Provide the [X, Y] coordinate of the cell's center where the given text is located.  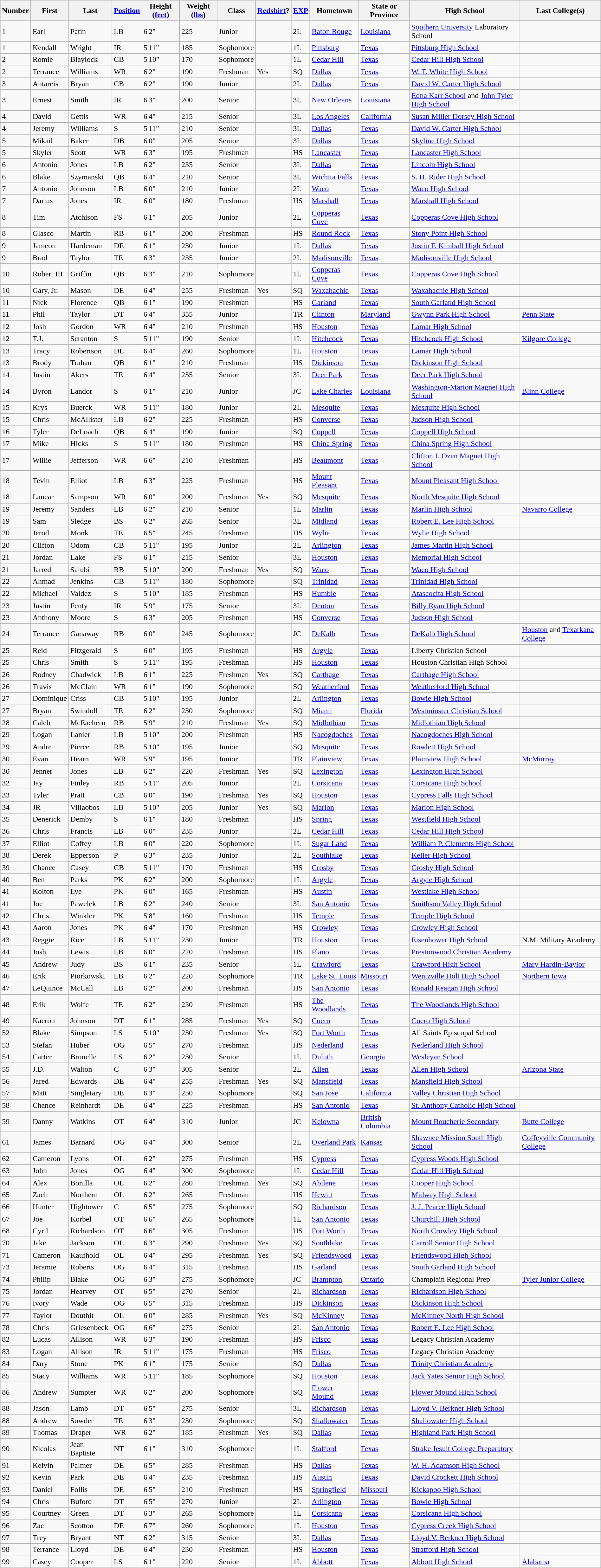
Finley [90, 783]
EXP [300, 11]
Carter [49, 1057]
Hicks [90, 444]
Lake [90, 557]
Stefan [49, 1045]
Westminster Christian School [465, 711]
89 [16, 1433]
Blaylock [90, 60]
39 [16, 868]
Jefferson [90, 460]
Ganaway [90, 634]
Tevin [49, 481]
32 [16, 783]
78 [16, 1327]
Flower Mound High School [465, 1392]
Cypress Woods High School [465, 1158]
Bryant [90, 1538]
Cypress Creek High School [465, 1526]
Beaumont [334, 460]
Nederland [334, 1045]
Last College(s) [560, 11]
Hightower [90, 1207]
Lloyd [90, 1550]
47 [16, 988]
160 [198, 916]
Korbel [90, 1219]
68 [16, 1231]
56 [16, 1081]
Darius [49, 201]
Roberts [90, 1267]
84 [16, 1364]
Kilgore College [560, 339]
Byron [49, 391]
Marshall [334, 201]
Number [16, 11]
Marlin [334, 509]
Cypress [334, 1158]
Nacogdoches High School [465, 735]
5'8" [160, 916]
49 [16, 1021]
The Woodlands High School [465, 1004]
Sugar Land [334, 843]
Brody [49, 363]
Reinhardt [90, 1105]
Gordon [90, 326]
Parks [90, 880]
Weight (lbs) [198, 11]
Jean-Baptiste [90, 1449]
First [49, 11]
62 [16, 1158]
Mansfield High School [465, 1081]
Cooper High School [465, 1183]
Florida [384, 711]
Salubi [90, 569]
Sampson [90, 497]
90 [16, 1449]
Hitchcock High School [465, 339]
Keller High School [465, 855]
Singletary [90, 1093]
James Martin High School [465, 545]
Lucas [49, 1339]
Akers [90, 375]
Nick [49, 302]
Courtney [49, 1513]
Carthage High School [465, 674]
Hitchcock [334, 339]
Round Rock [334, 234]
Class [236, 11]
Blinn College [560, 391]
Valley Christian High School [465, 1093]
Carroll Senior High School [465, 1243]
Jake [49, 1243]
Tracy [49, 351]
Wesleyan School [465, 1057]
Midland [334, 521]
Jared [49, 1081]
Cuero High School [465, 1021]
54 [16, 1057]
Overland Park [334, 1142]
Park [90, 1477]
Scott [90, 152]
91 [16, 1465]
China Spring [334, 444]
Philip [49, 1279]
Lewis [90, 952]
Abbott [334, 1562]
Abbott High School [465, 1562]
Shallowater [334, 1420]
Hunter [49, 1207]
Huber [90, 1045]
Cypress Falls High School [465, 795]
McMurray [560, 759]
Kaeron [49, 1021]
Monk [90, 533]
Trinidad High School [465, 581]
Daniel [49, 1489]
Memorial High School [465, 557]
Plano [334, 952]
Patin [90, 31]
Mount Boucherie Secondary [465, 1121]
Edwards [90, 1081]
Jerod [49, 533]
Coffey [90, 843]
Navarro College [560, 509]
58 [16, 1105]
Madisonville High School [465, 258]
Trey [49, 1538]
McEachern [90, 723]
North Crowley High School [465, 1231]
Criss [90, 699]
Caleb [49, 723]
Liberty Christian School [465, 650]
Reggie [49, 940]
Lanear [49, 497]
Hardeman [90, 246]
Spring [334, 819]
Cyril [49, 1231]
45 [16, 964]
Swindoll [90, 711]
55 [16, 1069]
New Orleans [334, 100]
DL [127, 351]
Phil [49, 314]
Villaobos [90, 807]
Andre [49, 747]
DeKalb High School [465, 634]
Atascocita High School [465, 593]
Glasco [49, 234]
Stratford High School [465, 1550]
290 [198, 1243]
Rodney [49, 674]
Buerck [90, 408]
Kaufhold [90, 1255]
Robertson [90, 351]
Clifton [49, 545]
W. H. Adamson High School [465, 1465]
Mikail [49, 140]
Houston and Texarkana College [560, 634]
Derek [49, 855]
74 [16, 1279]
Duluth [334, 1057]
Wright [90, 48]
Jack Yates Senior High School [465, 1376]
Georgia [384, 1057]
Evan [49, 759]
Coppell High School [465, 432]
Highland Park High School [465, 1433]
Pawelek [90, 904]
Skyler [49, 152]
Marion High School [465, 807]
China Spring High School [465, 444]
Gettis [90, 116]
85 [16, 1376]
Stone [90, 1364]
Last [90, 11]
Deer Park High School [465, 375]
Buford [90, 1501]
Stacy [49, 1376]
Butte College [560, 1121]
63 [16, 1171]
Marlin High School [465, 509]
Midlothian [334, 723]
16 [16, 432]
John [49, 1171]
Watkins [90, 1121]
Shawnee Mission South High School [465, 1142]
Demby [90, 819]
Matt [49, 1093]
Szymanski [90, 177]
Skyline High School [465, 140]
Churchill High School [465, 1219]
53 [16, 1045]
42 [16, 916]
52 [16, 1033]
Wylie High School [465, 533]
66 [16, 1207]
Stafford [334, 1449]
Kickapoo High School [465, 1489]
Zach [49, 1195]
Kelowna [334, 1121]
Marshall High School [465, 201]
Romie [49, 60]
Northern [90, 1195]
67 [16, 1219]
Bonilla [90, 1183]
Mansfield [334, 1081]
Position [127, 11]
Sumpter [90, 1392]
Westfield High School [465, 819]
T.J. [49, 339]
Nacogdoches [334, 735]
Weatherford High School [465, 687]
73 [16, 1267]
Scotton [90, 1526]
LeQuince [49, 988]
Jenner [49, 771]
83 [16, 1352]
Kansas [384, 1142]
35 [16, 819]
Sam [49, 521]
Edna Karr School and John Tyler High School [465, 100]
Temple High School [465, 916]
Ivory [49, 1303]
Midway High School [465, 1195]
Valdez [90, 593]
Allen High School [465, 1069]
92 [16, 1477]
Eisenhower High School [465, 940]
Friendswood [334, 1255]
Anthony [49, 618]
Northern Iowa [560, 976]
Jameon [49, 246]
Ahmad [49, 581]
Baker [90, 140]
48 [16, 1004]
Zac [49, 1526]
State or Province [384, 11]
Scranton [90, 339]
Flower Mound [334, 1392]
Hometown [334, 11]
Westlake High School [465, 892]
40 [16, 880]
94 [16, 1501]
Brunelle [90, 1057]
Lamb [90, 1408]
Moore [90, 618]
Barnard [90, 1142]
Jackson [90, 1243]
Height (feet) [160, 11]
250 [198, 1093]
Fitzgerald [90, 650]
Odom [90, 545]
Mesquite High School [465, 408]
Wichita Falls [334, 177]
280 [198, 1183]
Lincoln High School [465, 165]
Mount Pleasant [334, 481]
McClain [90, 687]
Redshirt? [273, 11]
24 [16, 634]
James [49, 1142]
Hearvey [90, 1291]
David [49, 116]
Billy Ryan High School [465, 606]
59 [16, 1121]
Weatherford [334, 687]
Epperson [90, 855]
Green [90, 1513]
Clinton [334, 314]
Wade [90, 1303]
Crosby [334, 868]
Francis [90, 831]
San Jose [334, 1093]
Trahan [90, 363]
Cooper [90, 1562]
Krys [49, 408]
Waxahachie [334, 290]
Reid [49, 650]
Landor [90, 391]
Lake Charles [334, 391]
JR [49, 807]
Midlothian High School [465, 723]
Mike [49, 444]
Abilene [334, 1183]
Earl [49, 31]
Smithson Valley High School [465, 904]
64 [16, 1183]
Brampton [334, 1279]
Wylie [334, 533]
76 [16, 1303]
North Mesquite High School [465, 497]
Kolton [49, 892]
Dary [49, 1364]
71 [16, 1255]
Maryland [384, 314]
Susan Miller Dorsey High School [465, 116]
Danny [49, 1121]
Griffin [90, 274]
Pierce [90, 747]
77 [16, 1315]
DeKalb [334, 634]
99 [16, 1562]
Gary, Jr. [49, 290]
Marion [334, 807]
N.M. Military Academy [560, 940]
95 [16, 1513]
Sanders [90, 509]
75 [16, 1291]
Rowlett High School [465, 747]
Baton Rouge [334, 31]
Jeramie [49, 1267]
Fenty [90, 606]
St. Anthony Catholic High School [465, 1105]
Allen [334, 1069]
Douthit [90, 1315]
165 [198, 892]
Palmer [90, 1465]
High School [465, 11]
295 [198, 1255]
Mary Hardin-Baylor [560, 964]
Lake St. Louis [334, 976]
Denerick [49, 819]
Judy [90, 964]
Crowley [334, 928]
355 [198, 314]
Lancaster High School [465, 152]
Piorkowski [90, 976]
Lancaster [334, 152]
Nederland High School [465, 1045]
Travis [49, 687]
Denton [334, 606]
Dominique [49, 699]
38 [16, 855]
Clifton J. Ozen Magnet High School [465, 460]
The Woodlands [334, 1004]
Lanier [90, 735]
Pratt [90, 795]
Griesenbeck [90, 1327]
McAllister [90, 420]
Crowley High School [465, 928]
Jason [49, 1408]
Mason [90, 290]
Nicolas [49, 1449]
36 [16, 831]
Lexington High School [465, 771]
Los Angeles [334, 116]
DeLoach [90, 432]
Richardson High School [465, 1291]
Pittsburg [334, 48]
Hearn [90, 759]
82 [16, 1339]
Aaron [49, 928]
Gwynn Park High School [465, 314]
Stony Point High School [465, 234]
Trinity Christian Academy [465, 1364]
Shallowater High School [465, 1420]
Arizona State [560, 1069]
W. T. White High School [465, 72]
Lye [90, 892]
Willie [49, 460]
All Saints Episcopal School [465, 1033]
Brad [49, 258]
Robert III [49, 274]
J.D. [49, 1069]
Antareis [49, 84]
S. H. Rider High School [465, 177]
Ronald Reagan High School [465, 988]
Madisonville [334, 258]
Temple [334, 916]
Wentzville Holt High School [465, 976]
6'7" [160, 1526]
Cuero [334, 1021]
Deer Park [334, 375]
Waxahachie High School [465, 290]
Michael [49, 593]
DB [127, 140]
Southern University Laboratory School [465, 31]
Pittsburg High School [465, 48]
Coppell [334, 432]
Argyle High School [465, 880]
Tyler Junior College [560, 1279]
Springfield [334, 1489]
46 [16, 976]
Jenkins [90, 581]
Strake Jesuit College Preparatory [465, 1449]
240 [198, 904]
98 [16, 1550]
44 [16, 952]
McKinney [334, 1315]
61 [16, 1142]
Rice [90, 940]
34 [16, 807]
Kelvin [49, 1465]
Ben [49, 880]
Crawford [334, 964]
David Crockett High School [465, 1477]
Prestonwood Christian Academy [465, 952]
Follis [90, 1489]
Draper [90, 1433]
Lyons [90, 1158]
Washington-Marion Magnet High School [465, 391]
Ernest [49, 100]
97 [16, 1538]
William P. Clements High School [465, 843]
Champlain Regional Prep [465, 1279]
Hewitt [334, 1195]
Thomas [49, 1433]
Kendall [49, 48]
65 [16, 1195]
Plainview [334, 759]
Kevin [49, 1477]
Ontario [384, 1279]
Wolfe [90, 1004]
McKinney North High School [465, 1315]
Walton [90, 1069]
93 [16, 1489]
86 [16, 1392]
Martin [90, 234]
Coffeyville Community College [560, 1142]
British Columbia [384, 1121]
28 [16, 723]
Florence [90, 302]
Friendswood High School [465, 1255]
Simpson [90, 1033]
Crawford High School [465, 964]
McCall [90, 988]
Alabama [560, 1562]
J. J. Pearce High School [465, 1207]
Carthage [334, 674]
Miami [334, 711]
Chadwick [90, 674]
Sowder [90, 1420]
Alex [49, 1183]
Penn State [560, 314]
Plainview High School [465, 759]
Winkler [90, 916]
96 [16, 1526]
P [127, 855]
Trinidad [334, 581]
37 [16, 843]
Jarred [49, 569]
33 [16, 795]
Humble [334, 593]
Mount Pleasant High School [465, 481]
70 [16, 1243]
Sledge [90, 521]
Houston Christian High School [465, 662]
Justin F. Kimball High School [465, 246]
57 [16, 1093]
Jay [49, 783]
Tim [49, 217]
Lexington [334, 771]
Atchison [90, 217]
Crosby High School [465, 868]
